Return the (x, y) coordinate for the center point of the cell that contains the specified text.  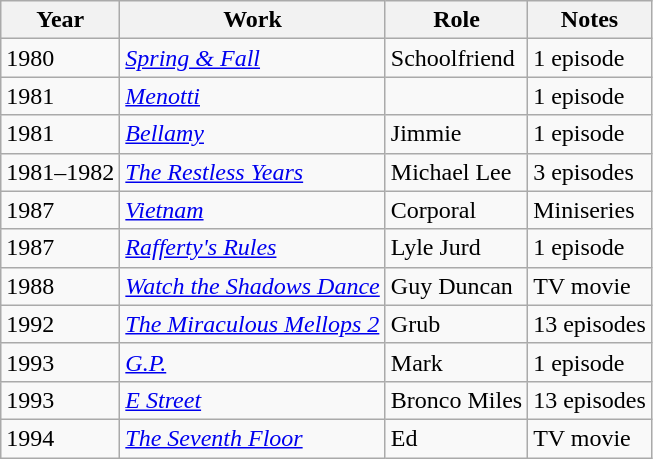
G.P. (252, 362)
Notes (590, 20)
Work (252, 20)
Vietnam (252, 210)
The Restless Years (252, 172)
Bronco Miles (456, 400)
Spring & Fall (252, 58)
Corporal (456, 210)
Lyle Jurd (456, 248)
Rafferty's Rules (252, 248)
Bellamy (252, 134)
Guy Duncan (456, 286)
Ed (456, 438)
The Seventh Floor (252, 438)
1981–1982 (60, 172)
The Miraculous Mellops 2 (252, 324)
Grub (456, 324)
Watch the Shadows Dance (252, 286)
Menotti (252, 96)
Schoolfriend (456, 58)
3 episodes (590, 172)
Michael Lee (456, 172)
1980 (60, 58)
Jimmie (456, 134)
Mark (456, 362)
1992 (60, 324)
E Street (252, 400)
Miniseries (590, 210)
Year (60, 20)
1994 (60, 438)
Role (456, 20)
1988 (60, 286)
